Capture the cell that displays the provided text and extract its [x, y] central coordinate. 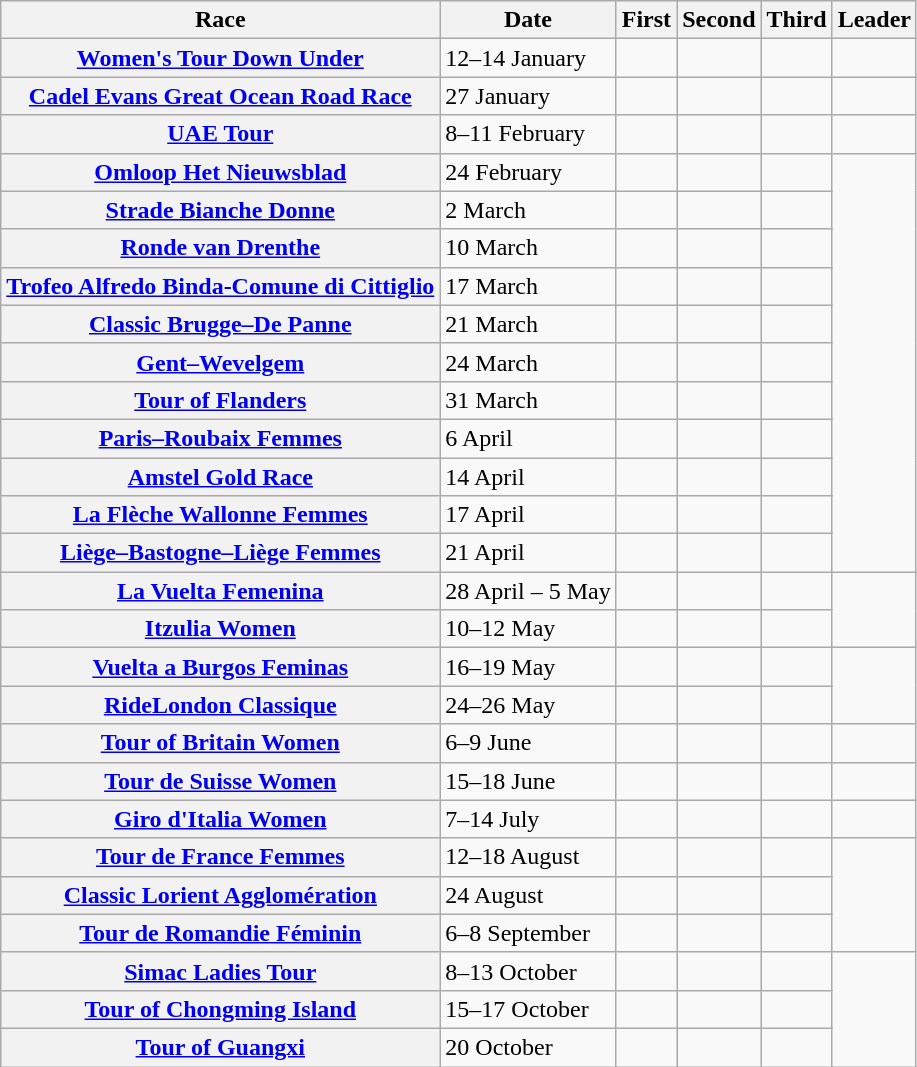
12–14 January [528, 58]
27 January [528, 96]
24 February [528, 172]
8–11 February [528, 134]
Tour of Chongming Island [220, 1009]
14 April [528, 477]
2 March [528, 210]
Race [220, 20]
Date [528, 20]
12–18 August [528, 857]
6 April [528, 438]
UAE Tour [220, 134]
20 October [528, 1047]
21 March [528, 324]
Cadel Evans Great Ocean Road Race [220, 96]
Simac Ladies Tour [220, 971]
Trofeo Alfredo Binda-Comune di Cittiglio [220, 286]
Ronde van Drenthe [220, 248]
Tour de Suisse Women [220, 781]
Tour of Flanders [220, 400]
15–18 June [528, 781]
28 April – 5 May [528, 591]
17 March [528, 286]
16–19 May [528, 667]
31 March [528, 400]
Tour of Guangxi [220, 1047]
Tour de Romandie Féminin [220, 933]
24 August [528, 895]
Second [719, 20]
24 March [528, 362]
RideLondon Classique [220, 705]
8–13 October [528, 971]
Women's Tour Down Under [220, 58]
6–9 June [528, 743]
Third [796, 20]
Gent–Wevelgem [220, 362]
First [646, 20]
Strade Bianche Donne [220, 210]
Tour of Britain Women [220, 743]
Classic Brugge–De Panne [220, 324]
La Vuelta Femenina [220, 591]
Omloop Het Nieuwsblad [220, 172]
Tour de France Femmes [220, 857]
15–17 October [528, 1009]
Vuelta a Burgos Feminas [220, 667]
La Flèche Wallonne Femmes [220, 515]
7–14 July [528, 819]
Amstel Gold Race [220, 477]
24–26 May [528, 705]
Leader [874, 20]
10 March [528, 248]
Paris–Roubaix Femmes [220, 438]
Liège–Bastogne–Liège Femmes [220, 553]
21 April [528, 553]
10–12 May [528, 629]
Classic Lorient Agglomération [220, 895]
Itzulia Women [220, 629]
Giro d'Italia Women [220, 819]
17 April [528, 515]
6–8 September [528, 933]
